From the cell containing the given text, extract its center point as (x, y) coordinate. 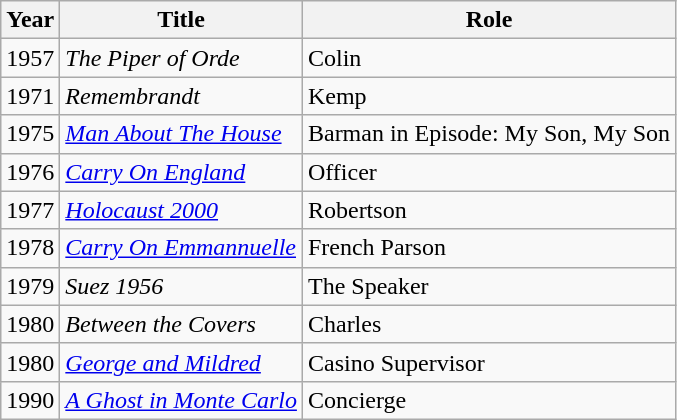
Officer (488, 172)
1975 (30, 134)
The Speaker (488, 286)
Man About The House (182, 134)
French Parson (488, 248)
Concierge (488, 400)
1971 (30, 96)
1976 (30, 172)
George and Mildred (182, 362)
Barman in Episode: My Son, My Son (488, 134)
Carry On Emmannuelle (182, 248)
Casino Supervisor (488, 362)
Holocaust 2000 (182, 210)
Role (488, 20)
Colin (488, 58)
Robertson (488, 210)
Year (30, 20)
1977 (30, 210)
1978 (30, 248)
1979 (30, 286)
1957 (30, 58)
Remembrandt (182, 96)
Kemp (488, 96)
Carry On England (182, 172)
1990 (30, 400)
The Piper of Orde (182, 58)
Between the Covers (182, 324)
Charles (488, 324)
Title (182, 20)
Suez 1956 (182, 286)
A Ghost in Monte Carlo (182, 400)
